From the cell containing the given text, extract its center point as (X, Y) coordinate. 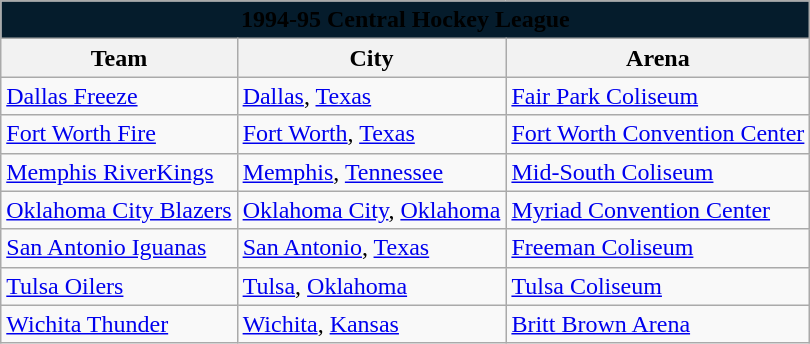
Myriad Convention Center (658, 210)
Tulsa, Oklahoma (372, 286)
Oklahoma City, Oklahoma (372, 210)
Dallas, Texas (372, 96)
Memphis, Tennessee (372, 172)
Fort Worth Fire (119, 134)
Arena (658, 58)
Dallas Freeze (119, 96)
Oklahoma City Blazers (119, 210)
Wichita Thunder (119, 324)
Tulsa Oilers (119, 286)
Freeman Coliseum (658, 248)
City (372, 58)
Fort Worth, Texas (372, 134)
Fort Worth Convention Center (658, 134)
Fair Park Coliseum (658, 96)
San Antonio Iguanas (119, 248)
Team (119, 58)
Mid-South Coliseum (658, 172)
Britt Brown Arena (658, 324)
San Antonio, Texas (372, 248)
Wichita, Kansas (372, 324)
Memphis RiverKings (119, 172)
1994-95 Central Hockey League (406, 20)
Tulsa Coliseum (658, 286)
